From the cell containing the given text, extract its center point as [X, Y] coordinate. 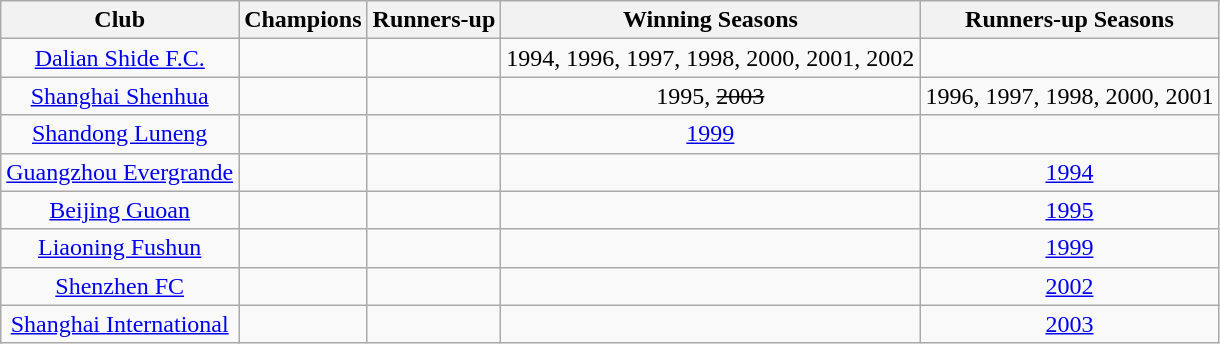
Shanghai Shenhua [120, 96]
Club [120, 20]
Shanghai International [120, 324]
1994, 1996, 1997, 1998, 2000, 2001, 2002 [710, 58]
Runners-up Seasons [1070, 20]
Dalian Shide F.C. [120, 58]
2002 [1070, 286]
1995, 2003 [710, 96]
Shandong Luneng [120, 134]
1996, 1997, 1998, 2000, 2001 [1070, 96]
Shenzhen FC [120, 286]
Guangzhou Evergrande [120, 172]
Runners-up [434, 20]
Beijing Guoan [120, 210]
Champions [303, 20]
1995 [1070, 210]
1994 [1070, 172]
Winning Seasons [710, 20]
2003 [1070, 324]
Liaoning Fushun [120, 248]
